Search for the cell housing the specified text and yield its [x, y] center coordinate. 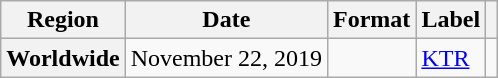
KTR [451, 58]
Label [451, 20]
Format [372, 20]
Region [63, 20]
November 22, 2019 [226, 58]
Date [226, 20]
Worldwide [63, 58]
